Extract the [X, Y] coordinate from the center of the cell holding the provided text.  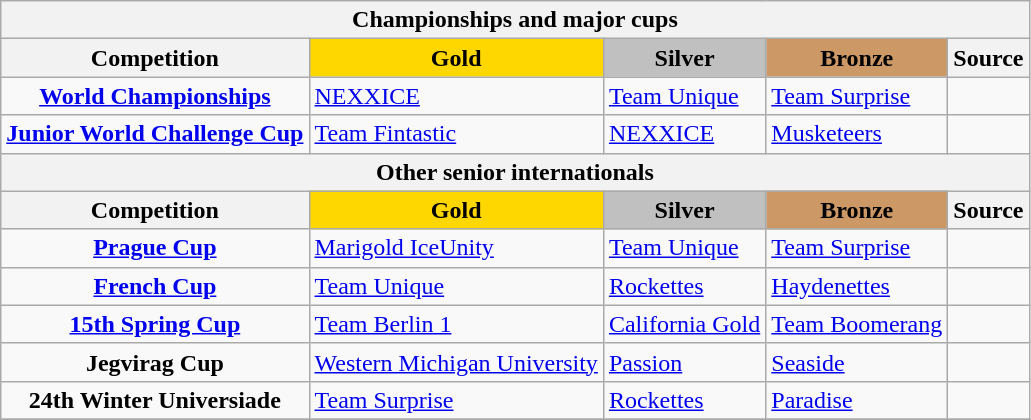
24th Winter Universiade [155, 400]
Haydenettes [857, 286]
Seaside [857, 362]
Prague Cup [155, 248]
Paradise [857, 400]
Team Berlin 1 [456, 324]
Passion [684, 362]
Junior World Challenge Cup [155, 134]
Team Fintastic [456, 134]
California Gold [684, 324]
French Cup [155, 286]
Marigold IceUnity [456, 248]
15th Spring Cup [155, 324]
World Championships [155, 96]
Musketeers [857, 134]
Jegvirag Cup [155, 362]
Championships and major cups [515, 20]
Team Boomerang [857, 324]
Other senior internationals [515, 172]
Western Michigan University [456, 362]
